Extract the (x, y) coordinate from the center of the cell holding the provided text.  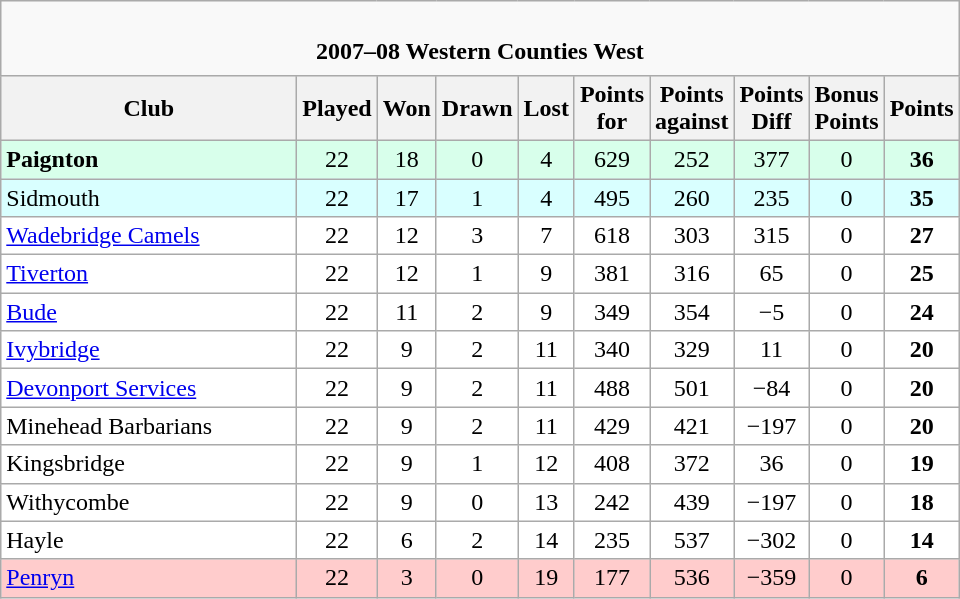
408 (612, 464)
260 (692, 197)
7 (546, 236)
27 (922, 236)
Bonus Points (846, 108)
303 (692, 236)
501 (692, 388)
Drawn (477, 108)
421 (692, 426)
17 (406, 197)
488 (612, 388)
Won (406, 108)
618 (612, 236)
Points Diff (772, 108)
Minehead Barbarians (149, 426)
Played (337, 108)
Club (149, 108)
429 (612, 426)
−302 (772, 540)
372 (692, 464)
629 (612, 159)
35 (922, 197)
Bude (149, 312)
65 (772, 274)
354 (692, 312)
Wadebridge Camels (149, 236)
Points for (612, 108)
−84 (772, 388)
340 (612, 350)
439 (692, 502)
Devonport Services (149, 388)
536 (692, 578)
−359 (772, 578)
377 (772, 159)
242 (612, 502)
381 (612, 274)
349 (612, 312)
Ivybridge (149, 350)
177 (612, 578)
315 (772, 236)
Points (922, 108)
Hayle (149, 540)
Sidmouth (149, 197)
Kingsbridge (149, 464)
−5 (772, 312)
25 (922, 274)
Tiverton (149, 274)
24 (922, 312)
13 (546, 502)
Penryn (149, 578)
Withycombe (149, 502)
Points against (692, 108)
Lost (546, 108)
Paignton (149, 159)
329 (692, 350)
537 (692, 540)
252 (692, 159)
495 (612, 197)
316 (692, 274)
